Identify which cell holds the provided text, then report its (x, y) central coordinate. 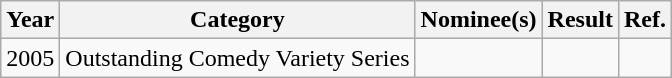
Outstanding Comedy Variety Series (238, 58)
Nominee(s) (478, 20)
Category (238, 20)
Year (30, 20)
2005 (30, 58)
Ref. (644, 20)
Result (580, 20)
